Provide the (X, Y) coordinate of the cell's center where the given text is located.  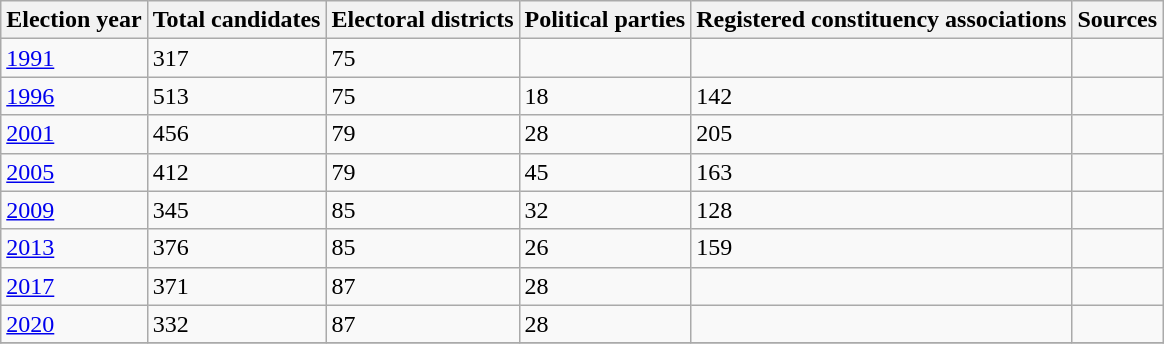
376 (236, 248)
163 (882, 172)
32 (605, 210)
Electoral districts (422, 20)
Sources (1118, 20)
205 (882, 134)
2020 (74, 324)
142 (882, 96)
Registered constituency associations (882, 20)
Election year (74, 20)
2013 (74, 248)
412 (236, 172)
18 (605, 96)
Total candidates (236, 20)
2009 (74, 210)
2005 (74, 172)
2001 (74, 134)
2017 (74, 286)
1996 (74, 96)
513 (236, 96)
371 (236, 286)
26 (605, 248)
456 (236, 134)
128 (882, 210)
317 (236, 58)
345 (236, 210)
159 (882, 248)
45 (605, 172)
332 (236, 324)
1991 (74, 58)
Political parties (605, 20)
